Capture the cell that displays the provided text and extract its (X, Y) central coordinate. 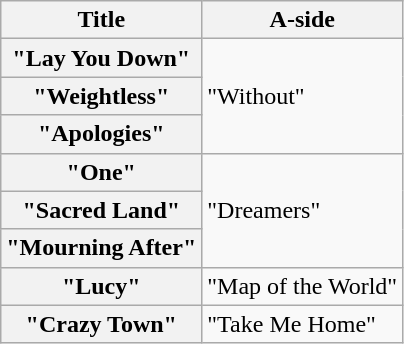
"Apologies" (102, 134)
"Dreamers" (302, 210)
"Lay You Down" (102, 58)
"Mourning After" (102, 248)
"Weightless" (102, 96)
A-side (302, 20)
Title (102, 20)
"Map of the World" (302, 286)
"One" (102, 172)
"Crazy Town" (102, 324)
"Without" (302, 96)
"Take Me Home" (302, 324)
"Lucy" (102, 286)
"Sacred Land" (102, 210)
